Scan for the cell matching the given text and deliver its [x, y] coordinate at center. 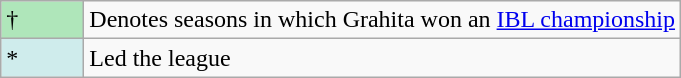
* [42, 58]
Led the league [382, 58]
† [42, 20]
Denotes seasons in which Grahita won an IBL championship [382, 20]
